Find where the given text appears and provide that cell's center as (X, Y) coordinate. 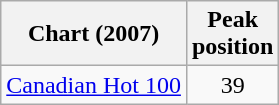
Peakposition (232, 34)
39 (232, 85)
Chart (2007) (94, 34)
Canadian Hot 100 (94, 85)
